For the text-containing cell, return its midpoint in (x, y) coordinate format. 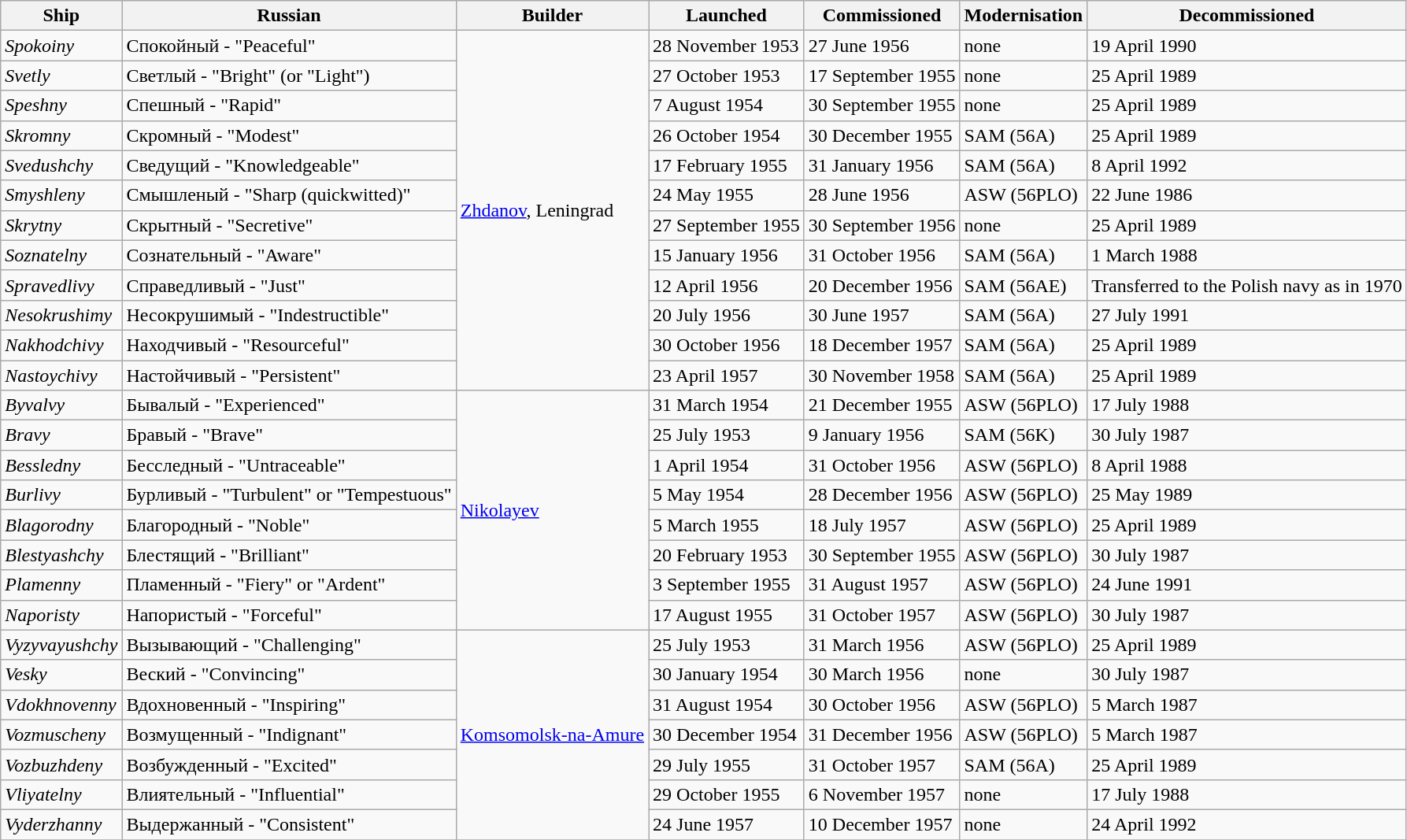
Vyderzhanny (61, 824)
Бесследный - "Untraceable" (289, 465)
Vesky (61, 675)
Nikolayev (552, 510)
Настойчивый - "Persistent" (289, 376)
21 December 1955 (882, 405)
Веский - "Convincing" (289, 675)
Transferred to the Polish navy as in 1970 (1247, 285)
27 June 1956 (882, 46)
8 April 1988 (1247, 465)
SAM (56AE) (1024, 285)
Vyzyvayushchy (61, 645)
Byvalvy (61, 405)
18 December 1957 (882, 345)
19 April 1990 (1247, 46)
Commissioned (882, 16)
Скромный - "Modest" (289, 135)
Skromny (61, 135)
31 March 1954 (727, 405)
Светлый - "Bright" (or "Light") (289, 76)
30 December 1954 (727, 735)
17 September 1955 (882, 76)
Спокойный - "Peaceful" (289, 46)
Soznatelny (61, 255)
5 March 1955 (727, 525)
Blestyashchy (61, 555)
Vdokhnovenny (61, 705)
Speshny (61, 105)
Влиятельный - "Influential" (289, 794)
7 August 1954 (727, 105)
Nastoychivy (61, 376)
6 November 1957 (882, 794)
27 July 1991 (1247, 315)
28 June 1956 (882, 195)
Блестящий - "Brilliant" (289, 555)
31 August 1954 (727, 705)
20 February 1953 (727, 555)
Blagorodny (61, 525)
29 July 1955 (727, 764)
Vozmuscheny (61, 735)
30 December 1955 (882, 135)
Выдержанный - "Consistent" (289, 824)
Пламенный - "Fiery" or "Ardent" (289, 585)
Svetly (61, 76)
9 January 1956 (882, 435)
17 February 1955 (727, 165)
Сознательный - "Aware" (289, 255)
Бравый - "Brave" (289, 435)
3 September 1955 (727, 585)
Vliyatelny (61, 794)
Spokoiny (61, 46)
Бурливый - "Turbulent" or "Tempestuous" (289, 495)
Decommissioned (1247, 16)
Bravy (61, 435)
8 April 1992 (1247, 165)
5 May 1954 (727, 495)
Сведущий - "Knowledgeable" (289, 165)
17 August 1955 (727, 615)
23 April 1957 (727, 376)
Возбужденный - "Excited" (289, 764)
12 April 1956 (727, 285)
Vozbuzhdeny (61, 764)
26 October 1954 (727, 135)
Modernisation (1024, 16)
22 June 1986 (1247, 195)
Вдохновенный - "Inspiring" (289, 705)
Скрытный - "Secretive" (289, 225)
30 January 1954 (727, 675)
Skrytny (61, 225)
Russian (289, 16)
24 April 1992 (1247, 824)
Komsomolsk-na-Amure (552, 735)
24 June 1957 (727, 824)
Naporisty (61, 615)
Находчивый - "Resourceful" (289, 345)
Напористый - "Forceful" (289, 615)
30 November 1958 (882, 376)
Burlivy (61, 495)
Благородный - "Noble" (289, 525)
30 September 1956 (882, 225)
27 October 1953 (727, 76)
10 December 1957 (882, 824)
Launched (727, 16)
SAM (56K) (1024, 435)
31 August 1957 (882, 585)
15 January 1956 (727, 255)
Svedushchy (61, 165)
29 October 1955 (727, 794)
1 April 1954 (727, 465)
30 March 1956 (882, 675)
24 June 1991 (1247, 585)
Смышленый - "Sharp (quickwitted)" (289, 195)
Spravedlivy (61, 285)
1 March 1988 (1247, 255)
Ship (61, 16)
Справедливый - "Just" (289, 285)
20 December 1956 (882, 285)
31 January 1956 (882, 165)
Zhdanov, Leningrad (552, 211)
Бывалый - "Experienced" (289, 405)
31 December 1956 (882, 735)
Вызывающий - "Challenging" (289, 645)
25 May 1989 (1247, 495)
Возмущенный - "Indignant" (289, 735)
20 July 1956 (727, 315)
31 March 1956 (882, 645)
Спешный - "Rapid" (289, 105)
Bessledny (61, 465)
Plamenny (61, 585)
28 December 1956 (882, 495)
Builder (552, 16)
Nakhodchivy (61, 345)
Smyshleny (61, 195)
24 May 1955 (727, 195)
27 September 1955 (727, 225)
Nesokrushimy (61, 315)
30 June 1957 (882, 315)
28 November 1953 (727, 46)
Несокрушимый - "Indestructible" (289, 315)
18 July 1957 (882, 525)
